Determine the (x, y) coordinate at the center of the cell enclosing the given text.  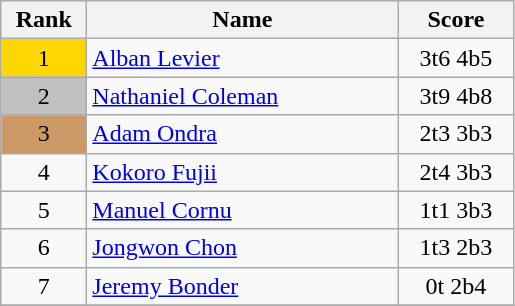
Score (456, 20)
2 (44, 96)
Jeremy Bonder (242, 286)
5 (44, 210)
Jongwon Chon (242, 248)
1t3 2b3 (456, 248)
Nathaniel Coleman (242, 96)
1 (44, 58)
7 (44, 286)
3t6 4b5 (456, 58)
Name (242, 20)
2t3 3b3 (456, 134)
3 (44, 134)
Adam Ondra (242, 134)
Kokoro Fujii (242, 172)
Manuel Cornu (242, 210)
0t 2b4 (456, 286)
6 (44, 248)
1t1 3b3 (456, 210)
3t9 4b8 (456, 96)
Alban Levier (242, 58)
4 (44, 172)
Rank (44, 20)
2t4 3b3 (456, 172)
